Output the [x, y] coordinate of the center of the cell containing the given text.  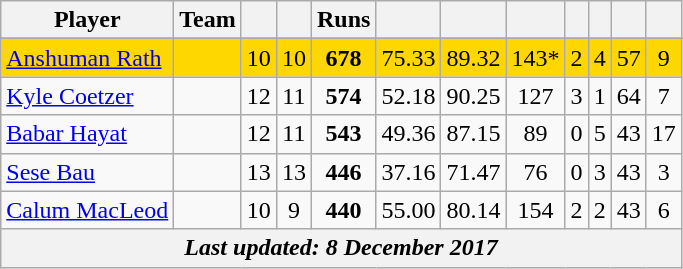
Player [88, 20]
Runs [343, 20]
17 [664, 134]
543 [343, 134]
Calum MacLeod [88, 210]
4 [600, 58]
90.25 [474, 96]
89.32 [474, 58]
80.14 [474, 210]
446 [343, 172]
71.47 [474, 172]
64 [628, 96]
76 [536, 172]
52.18 [408, 96]
574 [343, 96]
440 [343, 210]
49.36 [408, 134]
Last updated: 8 December 2017 [342, 248]
5 [600, 134]
57 [628, 58]
1 [600, 96]
154 [536, 210]
143* [536, 58]
678 [343, 58]
89 [536, 134]
Babar Hayat [88, 134]
Team [208, 20]
87.15 [474, 134]
7 [664, 96]
Kyle Coetzer [88, 96]
75.33 [408, 58]
Anshuman Rath [88, 58]
55.00 [408, 210]
Sese Bau [88, 172]
37.16 [408, 172]
6 [664, 210]
127 [536, 96]
